Scan for the cell matching the given text and deliver its [x, y] coordinate at center. 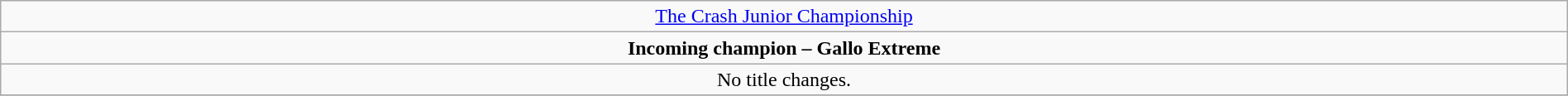
No title changes. [784, 79]
Incoming champion – Gallo Extreme [784, 48]
The Crash Junior Championship [784, 17]
